For the text-containing cell, return its midpoint in [x, y] coordinate format. 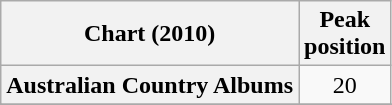
Chart (2010) [150, 34]
Peakposition [345, 34]
Australian Country Albums [150, 85]
20 [345, 85]
